Provide the [x, y] coordinate of the cell's center where the given text is located.  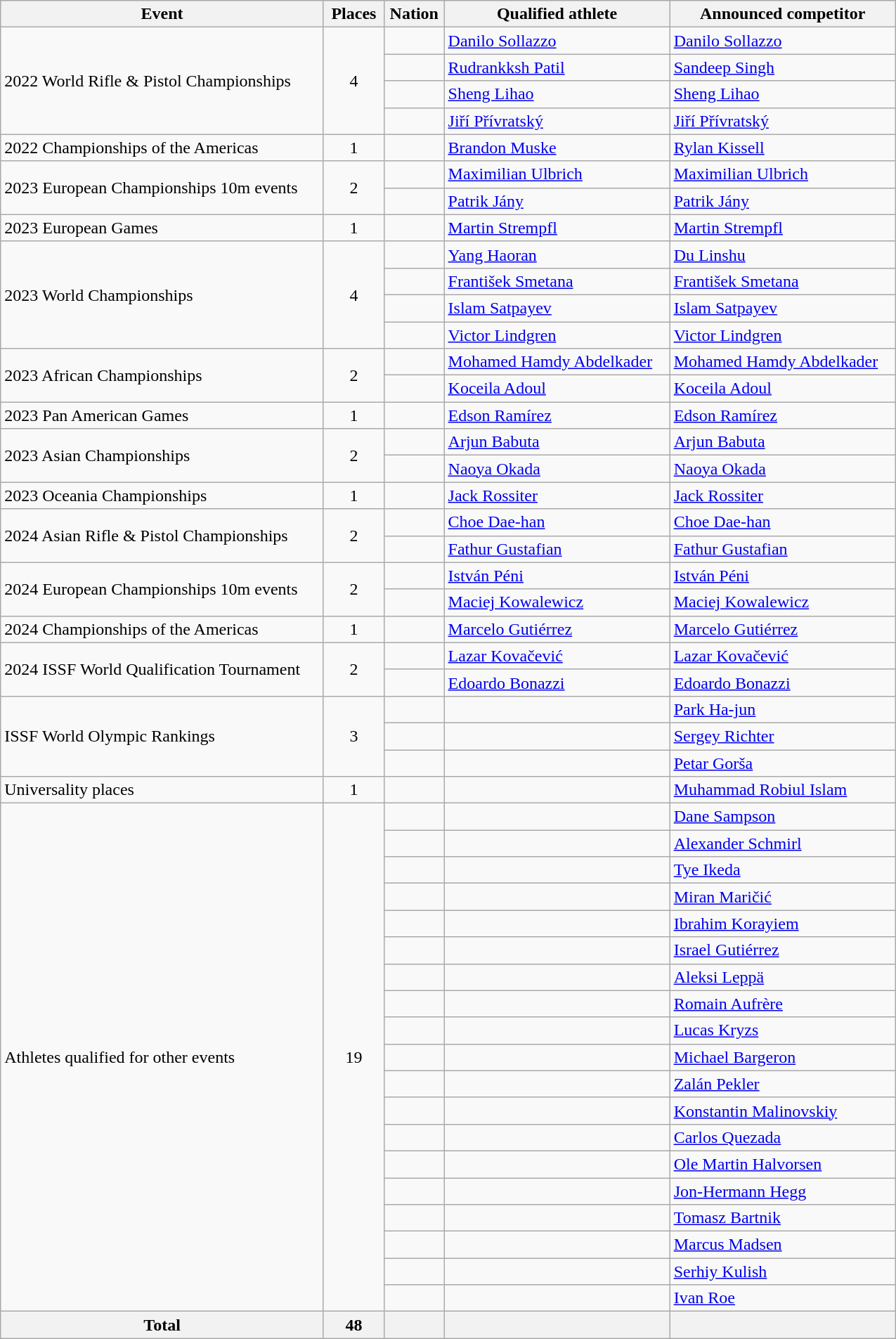
2023 World Championships [162, 295]
Miran Maričić [783, 897]
2023 African Championships [162, 375]
Tomasz Bartnik [783, 1218]
3 [353, 736]
2023 Oceania Championships [162, 496]
Tye Ikeda [783, 870]
Event [162, 14]
Rylan Kissell [783, 148]
2024 European Championships 10m events [162, 589]
Aleksi Leppä [783, 977]
Park Ha-jun [783, 709]
ISSF World Olympic Rankings [162, 736]
2024 Asian Rifle & Pistol Championships [162, 536]
Announced competitor [783, 14]
2023 European Games [162, 228]
Yang Haoran [557, 254]
Alexander Schmirl [783, 843]
Athletes qualified for other events [162, 1057]
Jon-Hermann Hegg [783, 1191]
Dane Sampson [783, 817]
Michael Bargeron [783, 1057]
Lucas Kryzs [783, 1030]
Israel Gutiérrez [783, 950]
19 [353, 1057]
2022 Championships of the Americas [162, 148]
Places [353, 14]
Petar Gorša [783, 763]
Nation [414, 14]
Ole Martin Halvorsen [783, 1164]
Muhammad Robiul Islam [783, 790]
2024 Championships of the Americas [162, 629]
Ivan Roe [783, 1298]
Universality places [162, 790]
Romain Aufrère [783, 1004]
2024 ISSF World Qualification Tournament [162, 669]
Sergey Richter [783, 736]
Total [162, 1325]
Sandeep Singh [783, 67]
Ibrahim Korayiem [783, 924]
48 [353, 1325]
Konstantin Malinovskiy [783, 1111]
Brandon Muske [557, 148]
Serhiy Kulish [783, 1272]
Marcus Madsen [783, 1245]
Rudrankksh Patil [557, 67]
Zalán Pekler [783, 1084]
2023 Pan American Games [162, 415]
2022 World Rifle & Pistol Championships [162, 81]
2023 Asian Championships [162, 455]
Du Linshu [783, 254]
Qualified athlete [557, 14]
2023 European Championships 10m events [162, 188]
Carlos Quezada [783, 1137]
